Find where the given text appears and provide that cell's center as (x, y) coordinate. 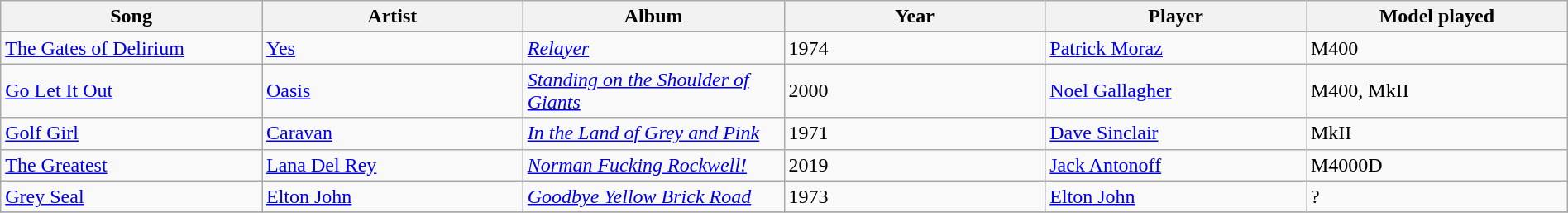
Relayer (653, 48)
MkII (1437, 133)
Caravan (392, 133)
Model played (1437, 17)
M400 (1437, 48)
1974 (915, 48)
Lana Del Rey (392, 165)
Song (131, 17)
Dave Sinclair (1176, 133)
Album (653, 17)
Noel Gallagher (1176, 91)
Oasis (392, 91)
2000 (915, 91)
Golf Girl (131, 133)
? (1437, 196)
2019 (915, 165)
M400, MkII (1437, 91)
Artist (392, 17)
Jack Antonoff (1176, 165)
Norman Fucking Rockwell! (653, 165)
M4000D (1437, 165)
Grey Seal (131, 196)
Patrick Moraz (1176, 48)
Go Let It Out (131, 91)
Standing on the Shoulder of Giants (653, 91)
Player (1176, 17)
In the Land of Grey and Pink (653, 133)
1971 (915, 133)
The Gates of Delirium (131, 48)
The Greatest (131, 165)
Goodbye Yellow Brick Road (653, 196)
1973 (915, 196)
Year (915, 17)
Yes (392, 48)
